Scan for the cell matching the given text and deliver its (x, y) coordinate at center. 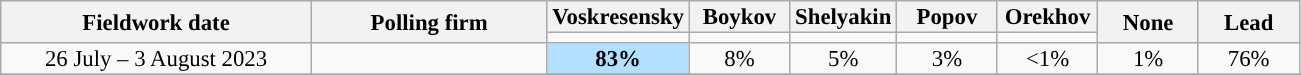
None (1148, 22)
26 July – 3 August 2023 (156, 59)
5% (844, 59)
76% (1248, 59)
8% (740, 59)
Fieldwork date (156, 22)
<1% (1048, 59)
Voskresensky (618, 17)
Lead (1248, 22)
83% (618, 59)
1% (1148, 59)
Boykov (740, 17)
Popov (948, 17)
Polling firm (429, 22)
Shelyakin (844, 17)
3% (948, 59)
Orekhov (1048, 17)
